For the text-containing cell, return its midpoint in [X, Y] coordinate format. 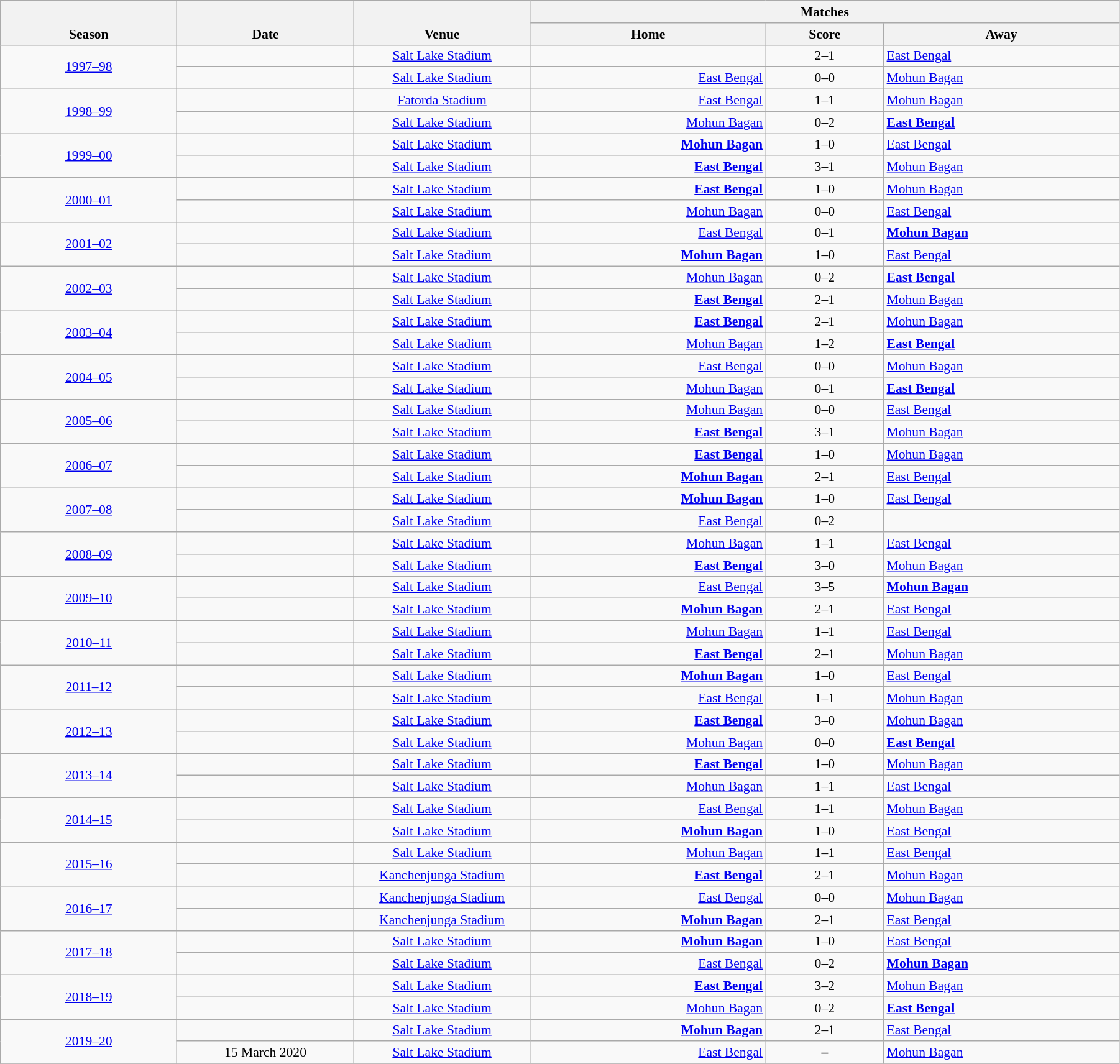
Score [824, 34]
2018–19 [89, 997]
Fatorda Stadium [442, 101]
2008–09 [89, 554]
2000–01 [89, 200]
Away [1002, 34]
2015–16 [89, 864]
1–2 [824, 344]
2009–10 [89, 598]
2011–12 [89, 687]
2003–04 [89, 333]
2007–08 [89, 510]
– [824, 1053]
2012–13 [89, 731]
2017–18 [89, 952]
Season [89, 22]
Date [265, 22]
Matches [824, 12]
1998–99 [89, 112]
2004–05 [89, 377]
3–5 [824, 587]
1997–98 [89, 67]
2002–03 [89, 288]
Venue [442, 22]
15 March 2020 [265, 1053]
2014–15 [89, 820]
2001–02 [89, 244]
Home [648, 34]
3–2 [824, 986]
2005–06 [89, 421]
2016–17 [89, 909]
2019–20 [89, 1042]
2013–14 [89, 776]
1999–00 [89, 155]
2010–11 [89, 643]
2006–07 [89, 466]
